Locate the cell with the specified text and output its [X, Y] center coordinate. 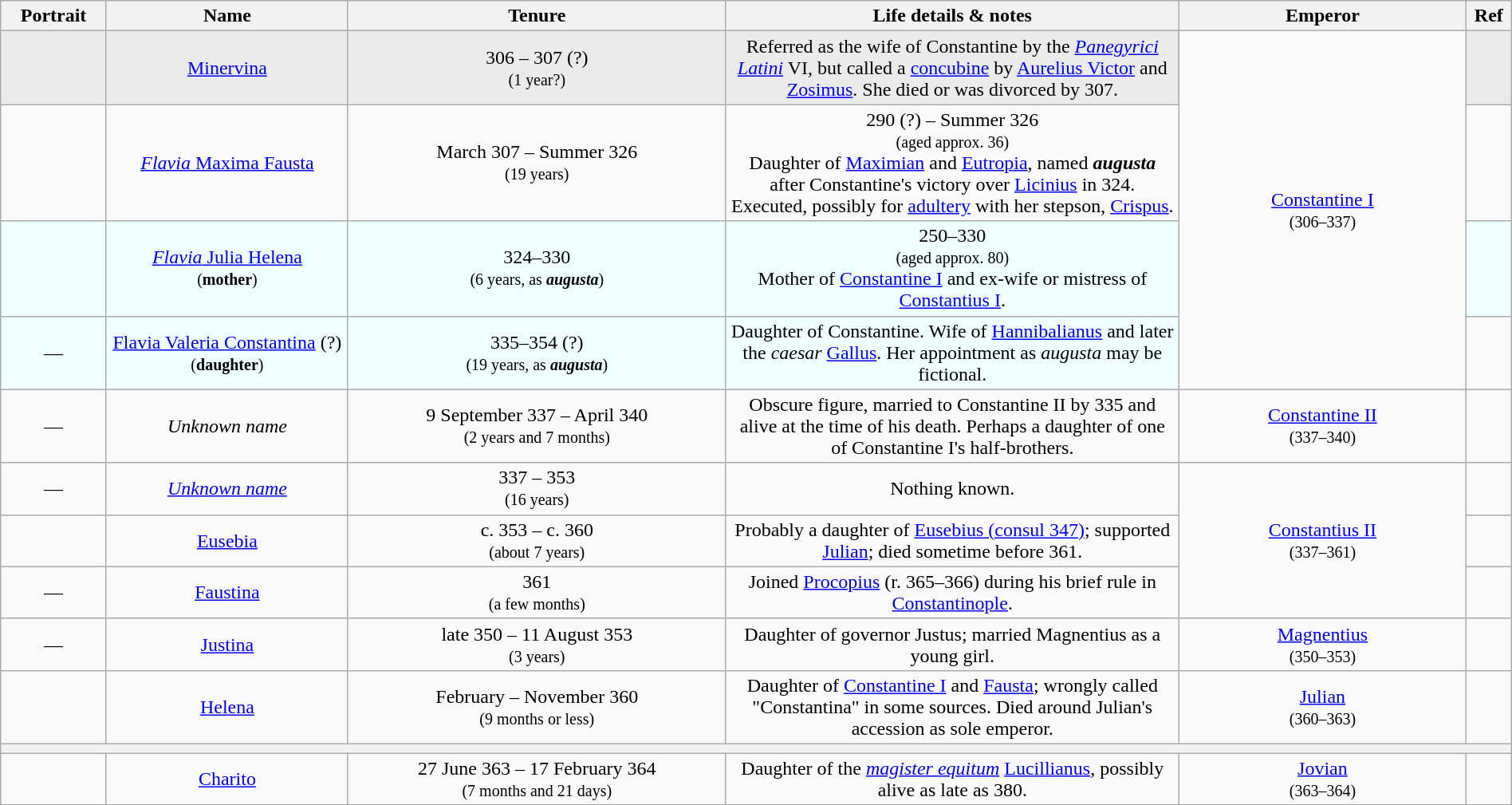
Ref [1488, 16]
Flavia Julia Helena(mother) [226, 268]
Constantine II(337–340) [1322, 426]
Jovian(363–364) [1322, 779]
March 307 – Summer 326(19 years) [537, 163]
335–354 (?)(19 years, as augusta) [537, 353]
Daughter of governor Justus; married Magnentius as a young girl. [952, 645]
Portrait [54, 16]
9 September 337 – April 340(2 years and 7 months) [537, 426]
Flavia Maxima Fausta [226, 163]
Constantius II(337–361) [1322, 541]
Faustina [226, 592]
Probably a daughter of Eusebius (consul 347); supported Julian; died sometime before 361. [952, 541]
Life details & notes [952, 16]
Flavia Valeria Constantina (?)(daughter) [226, 353]
Obscure figure, married to Constantine II by 335 and alive at the time of his death. Perhaps a daughter of one of Constantine I's half-brothers. [952, 426]
361(a few months) [537, 592]
February – November 360(9 months or less) [537, 707]
Eusebia [226, 541]
250–330(aged approx. 80)Mother of Constantine I and ex-wife or mistress of Constantius I. [952, 268]
Constantine I(306–337) [1322, 211]
Daughter of the magister equitum Lucillianus, possibly alive as late as 380. [952, 779]
Charito [226, 779]
late 350 – 11 August 353(3 years) [537, 645]
Minervina [226, 68]
337 – 353(16 years) [537, 488]
Daughter of Constantine. Wife of Hannibalianus and later the caesar Gallus. Her appointment as augusta may be fictional. [952, 353]
Helena [226, 707]
Emperor [1322, 16]
c. 353 – c. 360(about 7 years) [537, 541]
Magnentius(350–353) [1322, 645]
Name [226, 16]
Julian(360–363) [1322, 707]
306 – 307 (?)(1 year?) [537, 68]
Nothing known. [952, 488]
Joined Procopius (r. 365–366) during his brief rule in Constantinople. [952, 592]
Daughter of Constantine I and Fausta; wrongly called "Constantina" in some sources. Died around Julian's accession as sole emperor. [952, 707]
Tenure [537, 16]
27 June 363 – 17 February 364(7 months and 21 days) [537, 779]
324–330(6 years, as augusta) [537, 268]
Justina [226, 645]
